Locate the cell with the specified text and output its [x, y] center coordinate. 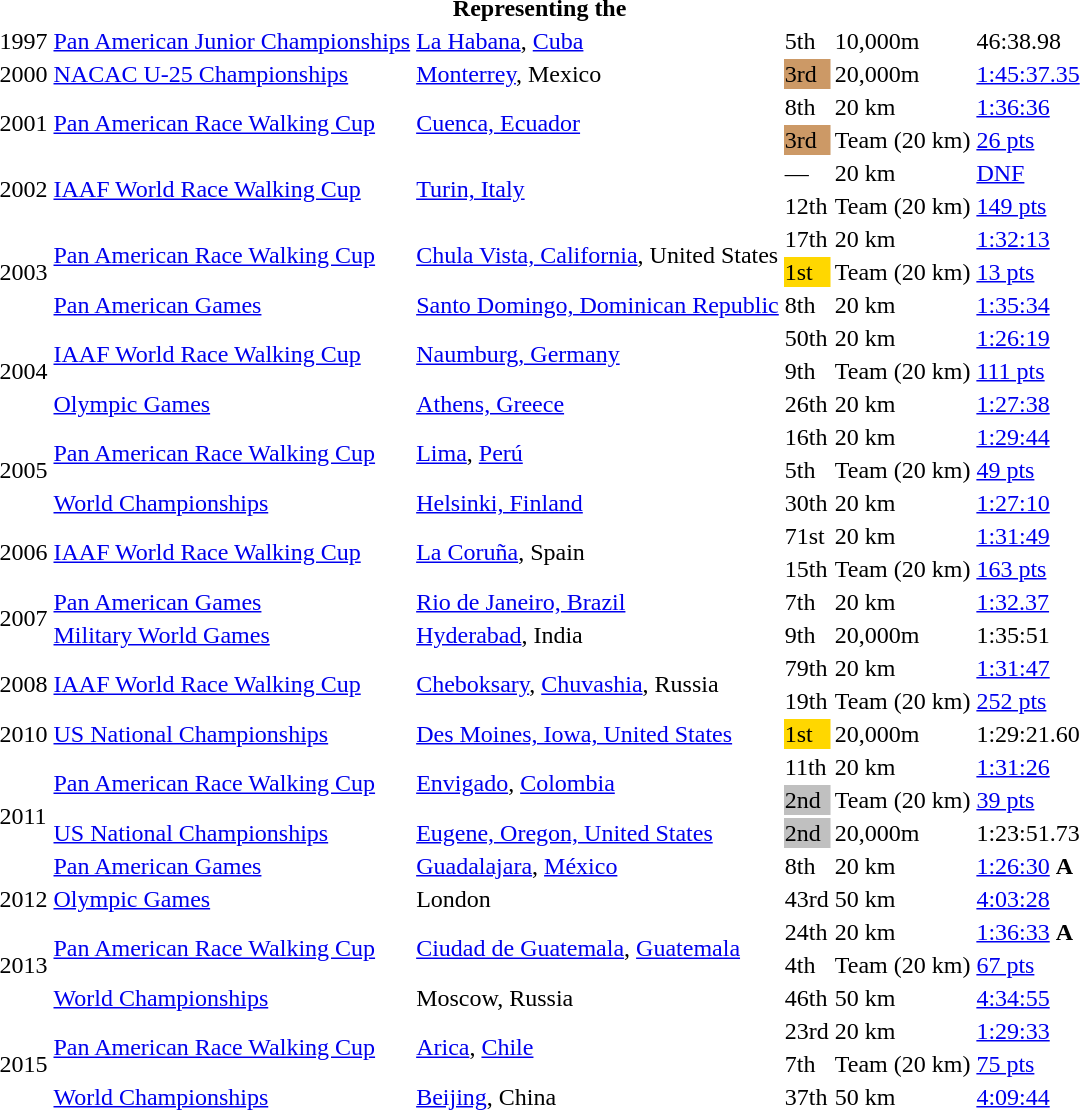
Envigado, Colombia [598, 784]
11th [806, 767]
La Habana, Cuba [598, 41]
4th [806, 965]
71st [806, 536]
Turin, Italy [598, 190]
43rd [806, 899]
Naumburg, Germany [598, 354]
Athens, Greece [598, 404]
17th [806, 239]
46th [806, 998]
Cheboksary, Chuvashia, Russia [598, 684]
26th [806, 404]
Eugene, Oregon, United States [598, 833]
Santo Domingo, Dominican Republic [598, 305]
Guadalajara, México [598, 866]
Rio de Janeiro, Brazil [598, 602]
— [806, 173]
NACAC U-25 Championships [232, 74]
19th [806, 701]
Moscow, Russia [598, 998]
Ciudad de Guatemala, Guatemala [598, 948]
Arica, Chile [598, 1048]
Cuenca, Ecuador [598, 124]
12th [806, 206]
Hyderabad, India [598, 635]
15th [806, 569]
La Coruña, Spain [598, 552]
30th [806, 503]
Military World Games [232, 635]
10,000m [902, 41]
London [598, 899]
24th [806, 932]
Pan American Junior Championships [232, 41]
Monterrey, Mexico [598, 74]
Chula Vista, California, United States [598, 256]
Des Moines, Iowa, United States [598, 734]
50th [806, 338]
16th [806, 437]
23rd [806, 1031]
79th [806, 668]
Helsinki, Finland [598, 503]
Lima, Perú [598, 454]
